Output the (x, y) coordinate of the center of the cell containing the given text.  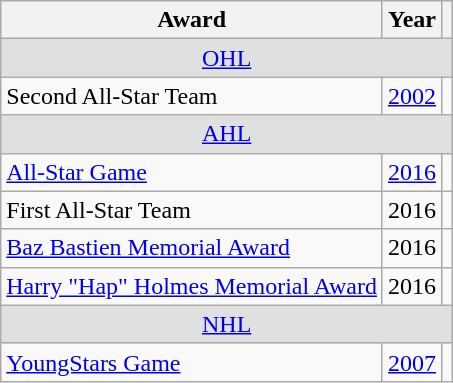
NHL (227, 324)
Harry "Hap" Holmes Memorial Award (192, 286)
2002 (412, 96)
All-Star Game (192, 172)
First All-Star Team (192, 210)
AHL (227, 134)
Second All-Star Team (192, 96)
Award (192, 20)
OHL (227, 58)
Year (412, 20)
Baz Bastien Memorial Award (192, 248)
2007 (412, 362)
YoungStars Game (192, 362)
